From the cell containing the given text, extract its center point as [x, y] coordinate. 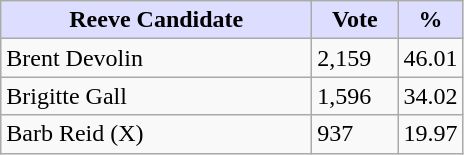
Barb Reid (X) [156, 134]
19.97 [430, 134]
1,596 [355, 96]
34.02 [430, 96]
937 [355, 134]
Vote [355, 20]
Brent Devolin [156, 58]
2,159 [355, 58]
% [430, 20]
46.01 [430, 58]
Reeve Candidate [156, 20]
Brigitte Gall [156, 96]
